Search for the cell housing the specified text and yield its (x, y) center coordinate. 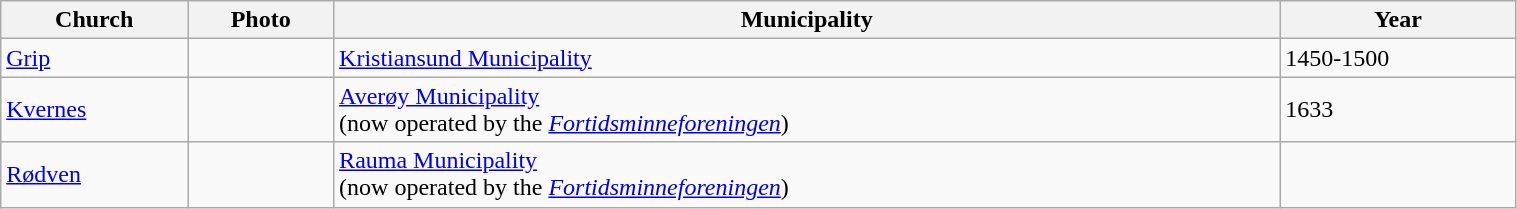
Rauma Municipality(now operated by the Fortidsminneforeningen) (807, 174)
1633 (1398, 110)
1450-1500 (1398, 58)
Kvernes (94, 110)
Rødven (94, 174)
Grip (94, 58)
Kristiansund Municipality (807, 58)
Photo (261, 20)
Averøy Municipality(now operated by the Fortidsminneforeningen) (807, 110)
Church (94, 20)
Municipality (807, 20)
Year (1398, 20)
